For the text-containing cell, return its midpoint in [X, Y] coordinate format. 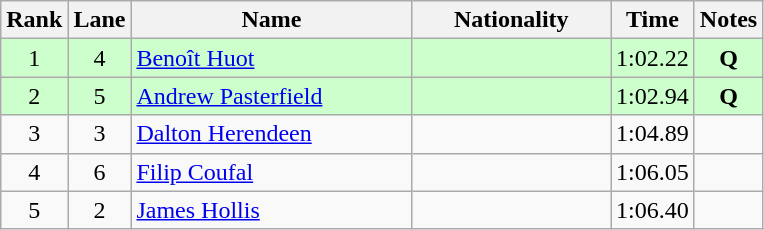
1:06.40 [653, 210]
6 [100, 172]
Andrew Pasterfield [272, 96]
Time [653, 20]
1:02.22 [653, 58]
1:02.94 [653, 96]
1:06.05 [653, 172]
Notes [728, 20]
Filip Coufal [272, 172]
1 [34, 58]
Name [272, 20]
Nationality [512, 20]
Lane [100, 20]
Rank [34, 20]
James Hollis [272, 210]
Dalton Herendeen [272, 134]
Benoît Huot [272, 58]
1:04.89 [653, 134]
